Return the (X, Y) coordinate for the center point of the cell that contains the specified text.  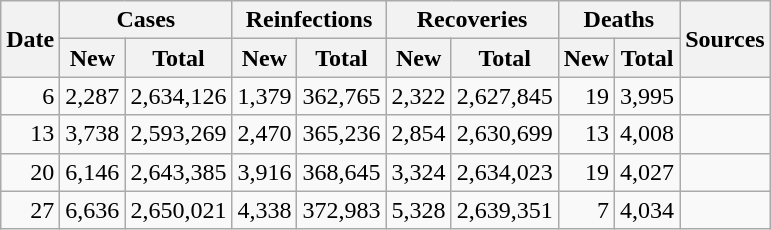
Recoveries (472, 20)
2,627,845 (504, 96)
2,650,021 (178, 210)
2,639,351 (504, 210)
4,027 (648, 172)
2,630,699 (504, 134)
365,236 (342, 134)
372,983 (342, 210)
2,287 (92, 96)
2,854 (418, 134)
27 (30, 210)
2,643,385 (178, 172)
6,146 (92, 172)
Cases (146, 20)
4,034 (648, 210)
5,328 (418, 210)
2,634,023 (504, 172)
3,995 (648, 96)
6 (30, 96)
2,593,269 (178, 134)
20 (30, 172)
Sources (726, 39)
3,916 (264, 172)
4,008 (648, 134)
7 (586, 210)
3,324 (418, 172)
362,765 (342, 96)
368,645 (342, 172)
2,634,126 (178, 96)
3,738 (92, 134)
Deaths (618, 20)
1,379 (264, 96)
2,470 (264, 134)
Date (30, 39)
Reinfections (309, 20)
6,636 (92, 210)
2,322 (418, 96)
4,338 (264, 210)
